From the cell containing the given text, extract its center point as (x, y) coordinate. 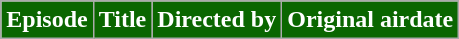
Title (122, 20)
Episode (47, 20)
Directed by (217, 20)
Original airdate (370, 20)
